Return the (x, y) coordinate for the center point of the cell that contains the specified text.  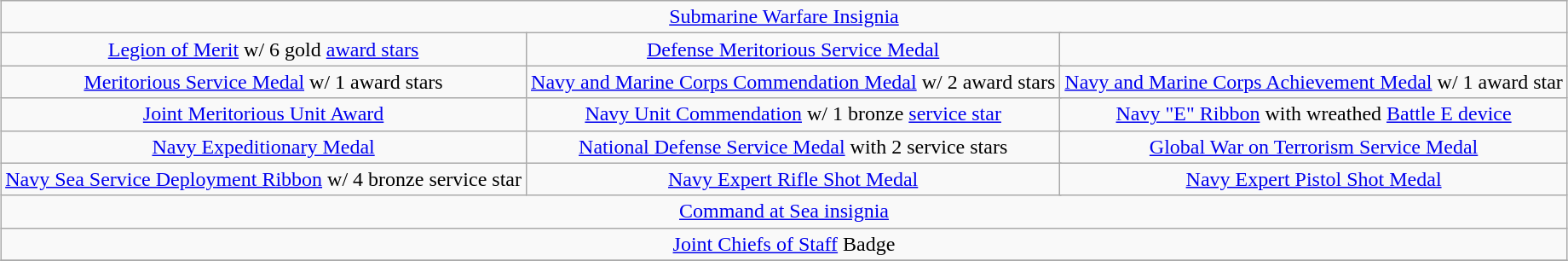
Navy "E" Ribbon with wreathed Battle E device (1314, 114)
Navy and Marine Corps Achievement Medal w/ 1 award star (1314, 82)
Meritorious Service Medal w/ 1 award stars (264, 82)
Navy Unit Commendation w/ 1 bronze service star (793, 114)
Global War on Terrorism Service Medal (1314, 147)
Navy Sea Service Deployment Ribbon w/ 4 bronze service star (264, 179)
Navy Expert Rifle Shot Medal (793, 179)
Submarine Warfare Insignia (784, 17)
Legion of Merit w/ 6 gold award stars (264, 49)
Navy and Marine Corps Commendation Medal w/ 2 award stars (793, 82)
Joint Chiefs of Staff Badge (784, 244)
Defense Meritorious Service Medal (793, 49)
Navy Expeditionary Medal (264, 147)
Joint Meritorious Unit Award (264, 114)
Command at Sea insignia (784, 212)
Navy Expert Pistol Shot Medal (1314, 179)
National Defense Service Medal with 2 service stars (793, 147)
